Search for the cell housing the specified text and yield its [X, Y] center coordinate. 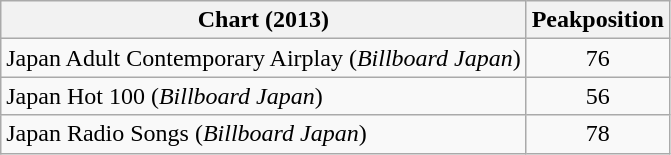
Japan Adult Contemporary Airplay (Billboard Japan) [264, 58]
76 [598, 58]
Japan Hot 100 (Billboard Japan) [264, 96]
78 [598, 134]
Peakposition [598, 20]
Chart (2013) [264, 20]
Japan Radio Songs (Billboard Japan) [264, 134]
56 [598, 96]
